Search for the cell housing the specified text and yield its [x, y] center coordinate. 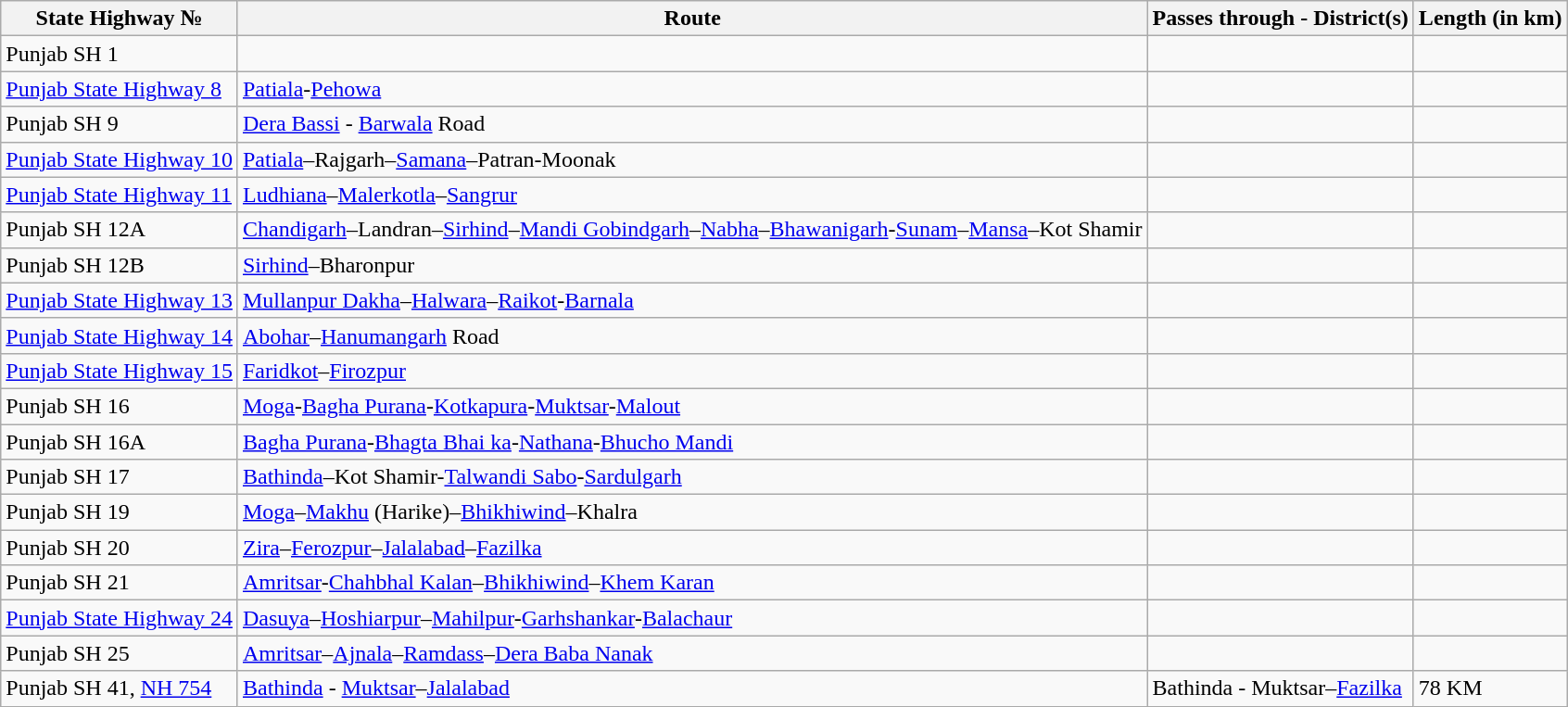
Route [692, 19]
Moga–Makhu (Harike)–Bhikhiwind–Khalra [692, 512]
Patiala-Pehowa [692, 89]
Bathinda–Kot Shamir-Talwandi Sabo-Sardulgarh [692, 477]
Abohar–Hanumangarh Road [692, 335]
State Highway № [120, 19]
Length (in km) [1490, 19]
Dasuya–Hoshiarpur–Mahilpur-Garhshankar-Balachaur [692, 618]
Dera Bassi - Barwala Road [692, 124]
Punjab SH 25 [120, 653]
Punjab SH 1 [120, 54]
Amritsar–Ajnala–Ramdass–Dera Baba Nanak [692, 653]
Punjab SH 16A [120, 442]
Sirhind–Bharonpur [692, 265]
Punjab State Highway 13 [120, 300]
Punjab SH 20 [120, 548]
Faridkot–Firozpur [692, 371]
Chandigarh–Landran–Sirhind–Mandi Gobindgarh–Nabha–Bhawanigarh-Sunam–Mansa–Kot Shamir [692, 230]
Bathinda - Muktsar–Jalalabad [692, 688]
Punjab State Highway 8 [120, 89]
Punjab SH 12B [120, 265]
Zira–Ferozpur–Jalalabad–Fazilka [692, 548]
Mullanpur Dakha–Halwara–Raikot-Barnala [692, 300]
Punjab SH 19 [120, 512]
Bathinda - Muktsar–Fazilka [1281, 688]
Punjab SH 21 [120, 583]
Ludhiana–Malerkotla–Sangrur [692, 195]
Amritsar-Chahbhal Kalan–Bhikhiwind–Khem Karan [692, 583]
Punjab SH 12A [120, 230]
Punjab SH 16 [120, 406]
Patiala–Rajgarh–Samana–Patran-Moonak [692, 159]
78 KM [1490, 688]
Punjab State Highway 11 [120, 195]
Punjab SH 9 [120, 124]
Punjab State Highway 10 [120, 159]
Bagha Purana-Bhagta Bhai ka-Nathana-Bhucho Mandi [692, 442]
Passes through - District(s) [1281, 19]
Punjab SH 17 [120, 477]
Punjab SH 41, NH 754 [120, 688]
Punjab State Highway 24 [120, 618]
Punjab State Highway 14 [120, 335]
Punjab State Highway 15 [120, 371]
Moga-Bagha Purana-Kotkapura-Muktsar-Malout [692, 406]
